Scan for the cell matching the given text and deliver its [X, Y] coordinate at center. 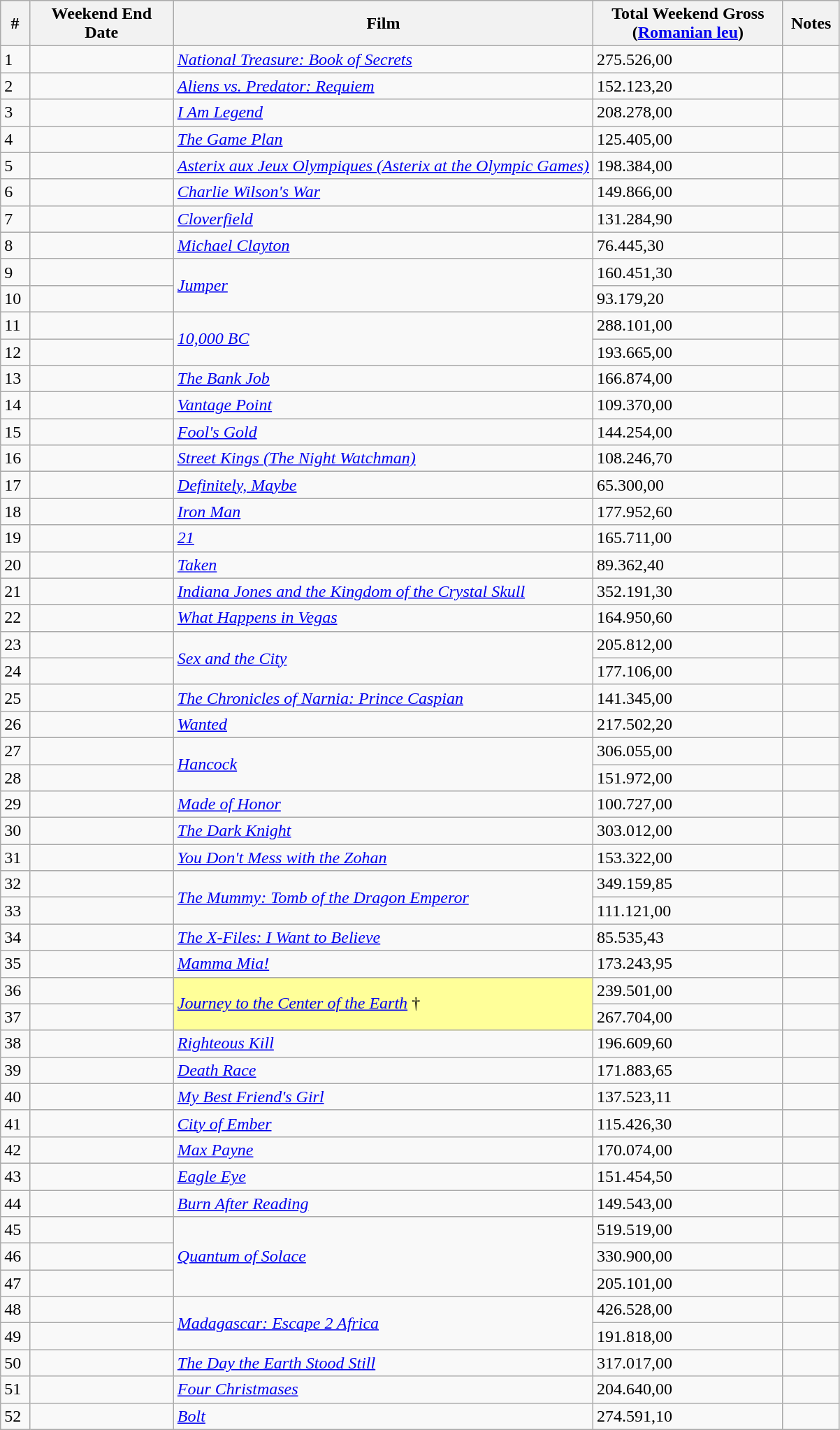
Asterix aux Jeux Olympiques (Asterix at the Olympic Games) [383, 166]
Mamma Mia! [383, 964]
Madagascar: Escape 2 Africa [383, 1323]
12 [15, 352]
# [15, 24]
Vantage Point [383, 405]
19 [15, 538]
177.106,00 [688, 671]
Death Race [383, 1070]
33 [15, 911]
52 [15, 1416]
6 [15, 192]
Total Weekend Gross(Romanian leu) [688, 24]
43 [15, 1176]
317.017,00 [688, 1363]
275.526,00 [688, 59]
239.501,00 [688, 990]
89.362,40 [688, 565]
14 [15, 405]
85.535,43 [688, 937]
171.883,65 [688, 1070]
Cloverfield [383, 219]
166.874,00 [688, 379]
173.243,95 [688, 964]
93.179,20 [688, 298]
Bolt [383, 1416]
Wanted [383, 724]
274.591,10 [688, 1416]
352.191,30 [688, 591]
8 [15, 245]
10,000 BC [383, 338]
Definitely, Maybe [383, 485]
165.711,00 [688, 538]
3 [15, 113]
115.426,30 [688, 1123]
29 [15, 804]
349.159,85 [688, 884]
164.950,60 [688, 618]
170.074,00 [688, 1150]
131.284,90 [688, 219]
15 [15, 432]
Notes [811, 24]
125.405,00 [688, 139]
Taken [383, 565]
I Am Legend [383, 113]
What Happens in Vegas [383, 618]
32 [15, 884]
17 [15, 485]
23 [15, 644]
22 [15, 618]
193.665,00 [688, 352]
25 [15, 698]
Hancock [383, 764]
Weekend End Date [101, 24]
Journey to the Center of the Earth † [383, 1004]
519.519,00 [688, 1230]
Eagle Eye [383, 1176]
30 [15, 831]
11 [15, 325]
36 [15, 990]
34 [15, 937]
37 [15, 1017]
7 [15, 219]
The Chronicles of Narnia: Prince Caspian [383, 698]
Fool's Gold [383, 432]
27 [15, 751]
The X-Files: I Want to Believe [383, 937]
5 [15, 166]
31 [15, 858]
The Dark Knight [383, 831]
109.370,00 [688, 405]
108.246,70 [688, 458]
Max Payne [383, 1150]
The Day the Earth Stood Still [383, 1363]
28 [15, 778]
144.254,00 [688, 432]
26 [15, 724]
40 [15, 1097]
24 [15, 671]
137.523,11 [688, 1097]
151.972,00 [688, 778]
City of Ember [383, 1123]
1 [15, 59]
Film [383, 24]
20 [15, 565]
39 [15, 1070]
The Game Plan [383, 139]
191.818,00 [688, 1336]
177.952,60 [688, 512]
13 [15, 379]
51 [15, 1389]
Charlie Wilson's War [383, 192]
Made of Honor [383, 804]
149.866,00 [688, 192]
44 [15, 1203]
16 [15, 458]
Sex and the City [383, 658]
41 [15, 1123]
50 [15, 1363]
42 [15, 1150]
Jumper [383, 285]
45 [15, 1230]
49 [15, 1336]
330.900,00 [688, 1257]
The Mummy: Tomb of the Dragon Emperor [383, 897]
151.454,50 [688, 1176]
306.055,00 [688, 751]
National Treasure: Book of Secrets [383, 59]
141.345,00 [688, 698]
The Bank Job [383, 379]
149.543,00 [688, 1203]
9 [15, 272]
Quantum of Solace [383, 1257]
38 [15, 1043]
10 [15, 298]
426.528,00 [688, 1310]
Iron Man [383, 512]
205.101,00 [688, 1283]
100.727,00 [688, 804]
205.812,00 [688, 644]
18 [15, 512]
35 [15, 964]
152.123,20 [688, 86]
160.451,30 [688, 272]
2 [15, 86]
65.300,00 [688, 485]
217.502,20 [688, 724]
208.278,00 [688, 113]
76.445,30 [688, 245]
198.384,00 [688, 166]
303.012,00 [688, 831]
Righteous Kill [383, 1043]
You Don't Mess with the Zohan [383, 858]
Burn After Reading [383, 1203]
288.101,00 [688, 325]
Aliens vs. Predator: Requiem [383, 86]
Indiana Jones and the Kingdom of the Crystal Skull [383, 591]
Four Christmases [383, 1389]
My Best Friend's Girl [383, 1097]
Michael Clayton [383, 245]
4 [15, 139]
267.704,00 [688, 1017]
48 [15, 1310]
196.609,60 [688, 1043]
Street Kings (The Night Watchman) [383, 458]
46 [15, 1257]
204.640,00 [688, 1389]
153.322,00 [688, 858]
111.121,00 [688, 911]
47 [15, 1283]
